Pinpoint the cell where the given text exists, returning its [X, Y] midpoint coordinate. 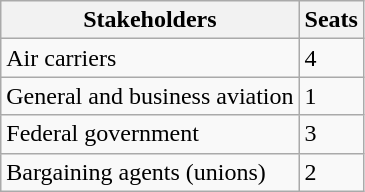
2 [331, 172]
Air carriers [150, 58]
General and business aviation [150, 96]
Federal government [150, 134]
3 [331, 134]
4 [331, 58]
Seats [331, 20]
Bargaining agents (unions) [150, 172]
Stakeholders [150, 20]
1 [331, 96]
